Scan for the cell matching the given text and deliver its [x, y] coordinate at center. 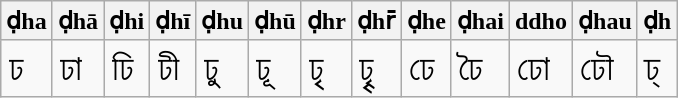
ḍha [26, 21]
ḍhe [426, 21]
ঢে [426, 68]
ḍh [656, 21]
ঢৌ [606, 68]
ঢু [222, 68]
ḍhī [173, 21]
ঢী [173, 68]
ḍhau [606, 21]
ঢৈ [480, 68]
ddho [540, 21]
ঢো [540, 68]
ḍhā [78, 21]
ঢি [127, 68]
ḍhu [222, 21]
ḍhi [127, 21]
ḍhū [276, 21]
ঢৄ [376, 68]
ঢ্ [656, 68]
ঢূ [276, 68]
ঢা [78, 68]
ḍhr [326, 21]
ḍhai [480, 21]
ঢ [26, 68]
ḍhr̄ [376, 21]
ঢৃ [326, 68]
